Identify which cell holds the provided text, then report its [X, Y] central coordinate. 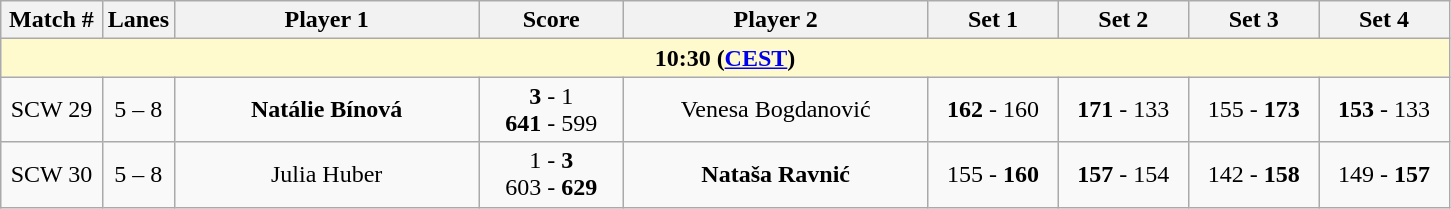
SCW 30 [52, 174]
142 - 158 [1253, 174]
Set 3 [1253, 20]
171 - 133 [1123, 110]
10:30 (CEST) [725, 58]
Natálie Bínová [327, 110]
Nataša Ravnić [776, 174]
Venesa Bogdanović [776, 110]
3 - 1 641 - 599 [552, 110]
Set 1 [993, 20]
155 - 160 [993, 174]
SCW 29 [52, 110]
Player 1 [327, 20]
162 - 160 [993, 110]
1 - 3 603 - 629 [552, 174]
Player 2 [776, 20]
153 - 133 [1384, 110]
Set 2 [1123, 20]
Julia Huber [327, 174]
157 - 154 [1123, 174]
155 - 173 [1253, 110]
Match # [52, 20]
Score [552, 20]
Lanes [138, 20]
149 - 157 [1384, 174]
Set 4 [1384, 20]
